Extract the [X, Y] coordinate from the center of the cell holding the provided text.  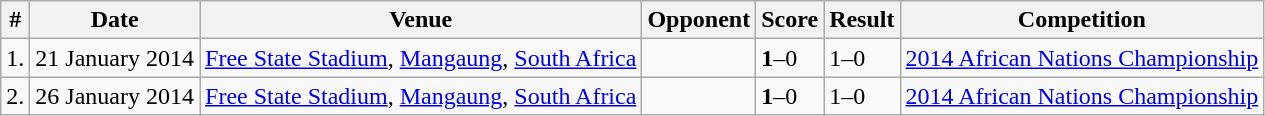
26 January 2014 [115, 96]
21 January 2014 [115, 58]
2. [16, 96]
1. [16, 58]
# [16, 20]
Opponent [699, 20]
Score [790, 20]
Result [862, 20]
Venue [421, 20]
Date [115, 20]
Competition [1082, 20]
